Provide the [X, Y] coordinate of the cell's center where the given text is located.  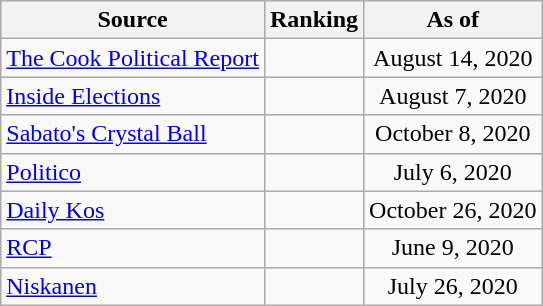
Source [133, 20]
July 6, 2020 [453, 172]
Inside Elections [133, 96]
The Cook Political Report [133, 58]
Daily Kos [133, 210]
Ranking [314, 20]
Sabato's Crystal Ball [133, 134]
June 9, 2020 [453, 248]
Politico [133, 172]
August 7, 2020 [453, 96]
Niskanen [133, 286]
October 8, 2020 [453, 134]
July 26, 2020 [453, 286]
RCP [133, 248]
As of [453, 20]
August 14, 2020 [453, 58]
October 26, 2020 [453, 210]
